Identify which cell holds the provided text, then report its (X, Y) central coordinate. 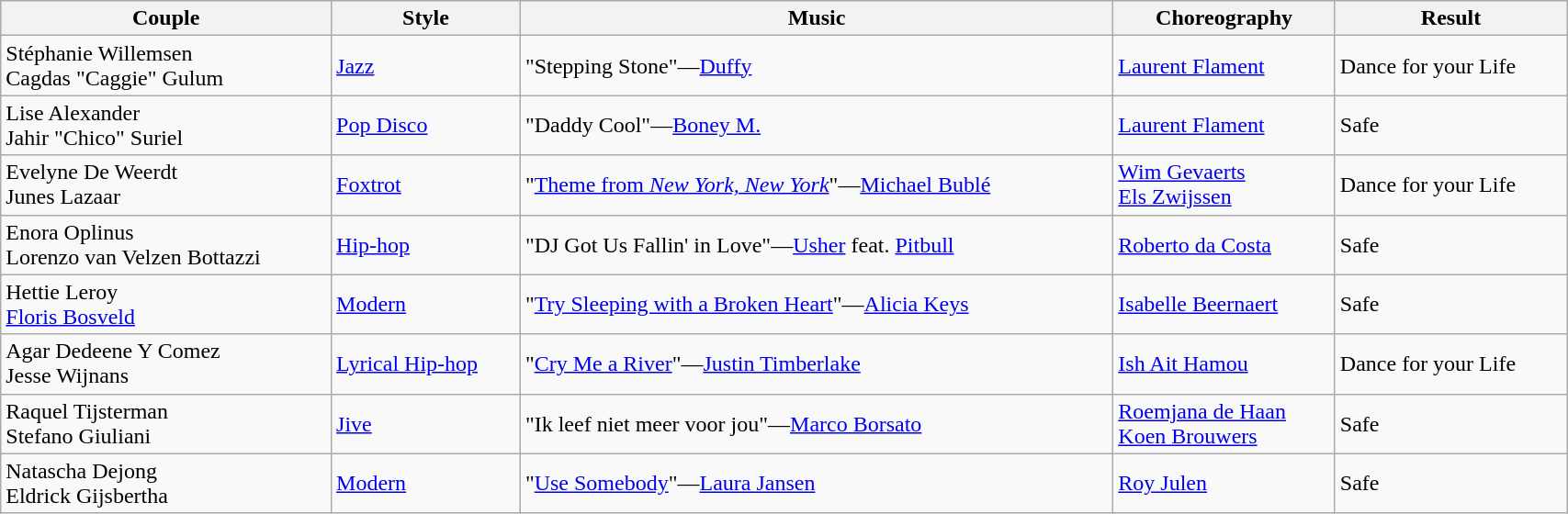
Jazz (426, 66)
"DJ Got Us Fallin' in Love"—Usher feat. Pitbull (816, 244)
Hip-hop (426, 244)
"Stepping Stone"—Duffy (816, 66)
"Theme from New York, New York"—Michael Bublé (816, 185)
Lise AlexanderJahir "Chico" Suriel (166, 125)
Result (1450, 18)
"Daddy Cool"—Boney M. (816, 125)
Ish Ait Hamou (1224, 363)
Roemjana de HaanKoen Brouwers (1224, 424)
Couple (166, 18)
"Try Sleeping with a Broken Heart"—Alicia Keys (816, 305)
Roy Julen (1224, 483)
Raquel TijstermanStefano Giuliani (166, 424)
Evelyne De WeerdtJunes Lazaar (166, 185)
"Ik leef niet meer voor jou"—Marco Borsato (816, 424)
Music (816, 18)
"Cry Me a River"—Justin Timberlake (816, 363)
Hettie LeroyFloris Bosveld (166, 305)
Choreography (1224, 18)
"Use Somebody"—Laura Jansen (816, 483)
Lyrical Hip-hop (426, 363)
Style (426, 18)
Foxtrot (426, 185)
Roberto da Costa (1224, 244)
Enora OplinusLorenzo van Velzen Bottazzi (166, 244)
Isabelle Beernaert (1224, 305)
Jive (426, 424)
Pop Disco (426, 125)
Agar Dedeene Y ComezJesse Wijnans (166, 363)
Stéphanie WillemsenCagdas "Caggie" Gulum (166, 66)
Wim GevaertsEls Zwijssen (1224, 185)
Natascha DejongEldrick Gijsbertha (166, 483)
